Locate the cell with the specified text and output its (x, y) center coordinate. 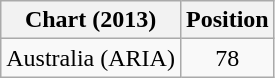
78 (227, 58)
Position (227, 20)
Chart (2013) (91, 20)
Australia (ARIA) (91, 58)
